Provide the (X, Y) coordinate of the cell's center where the given text is located.  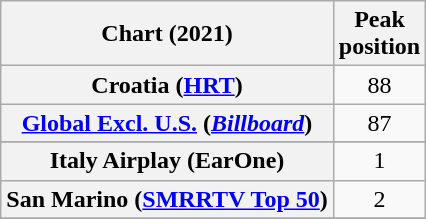
2 (379, 199)
Peakposition (379, 34)
San Marino (SMRRTV Top 50) (168, 199)
87 (379, 123)
88 (379, 85)
Italy Airplay (EarOne) (168, 161)
Croatia (HRT) (168, 85)
1 (379, 161)
Chart (2021) (168, 34)
Global Excl. U.S. (Billboard) (168, 123)
